Detect which cell encompasses the target text, then output its [X, Y] center coordinate. 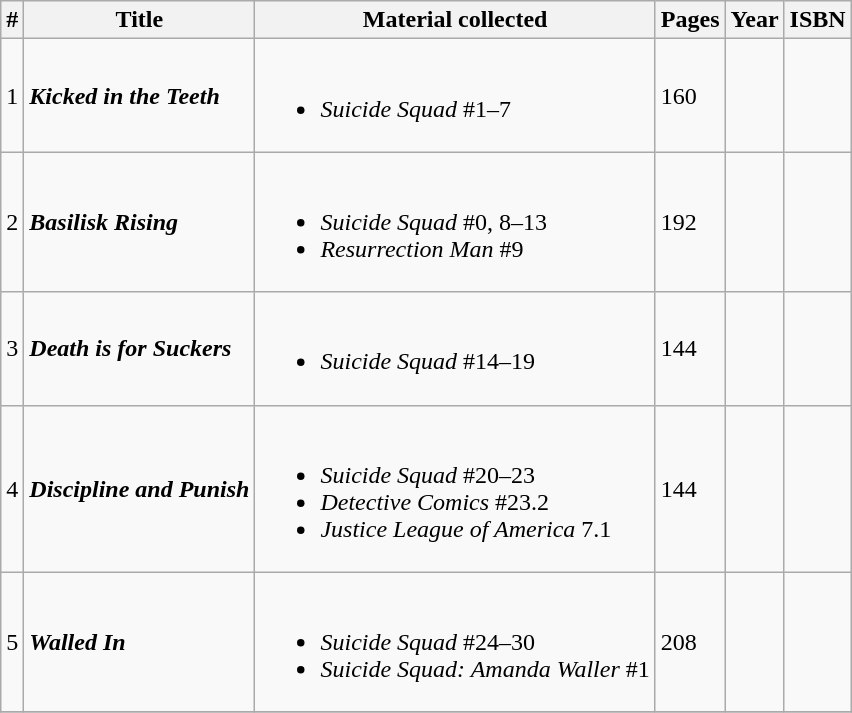
5 [12, 642]
3 [12, 348]
Death is for Suckers [140, 348]
Suicide Squad #20–23Detective Comics #23.2Justice League of America 7.1 [455, 488]
208 [690, 642]
Kicked in the Teeth [140, 96]
Pages [690, 20]
# [12, 20]
ISBN [818, 20]
2 [12, 222]
Suicide Squad #24–30Suicide Squad: Amanda Waller #1 [455, 642]
Material collected [455, 20]
Walled In [140, 642]
Title [140, 20]
4 [12, 488]
Basilisk Rising [140, 222]
Suicide Squad #14–19 [455, 348]
160 [690, 96]
1 [12, 96]
192 [690, 222]
Discipline and Punish [140, 488]
Year [754, 20]
Suicide Squad #0, 8–13Resurrection Man #9 [455, 222]
Suicide Squad #1–7 [455, 96]
